Return [X, Y] of the center of cell containing provided text 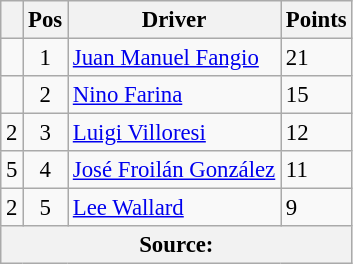
Driver [174, 20]
11 [316, 170]
Points [316, 20]
4 [46, 170]
Juan Manuel Fangio [174, 58]
Luigi Villoresi [174, 133]
Nino Farina [174, 95]
12 [316, 133]
1 [46, 58]
21 [316, 58]
Pos [46, 20]
Source: [176, 245]
Lee Wallard [174, 208]
15 [316, 95]
3 [46, 133]
9 [316, 208]
José Froilán González [174, 170]
